Capture the cell that displays the provided text and extract its [x, y] central coordinate. 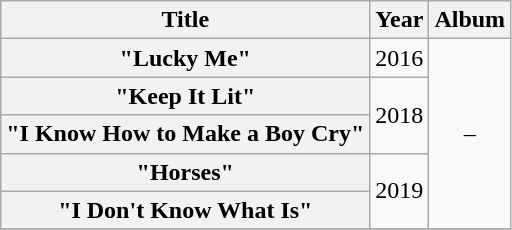
"I Know How to Make a Boy Cry" [186, 134]
Year [400, 20]
Title [186, 20]
"Lucky Me" [186, 58]
Album [470, 20]
2018 [400, 115]
"Horses" [186, 172]
– [470, 134]
"I Don't Know What Is" [186, 210]
2019 [400, 191]
2016 [400, 58]
"Keep It Lit" [186, 96]
